Identify which cell holds the provided text, then report its [x, y] central coordinate. 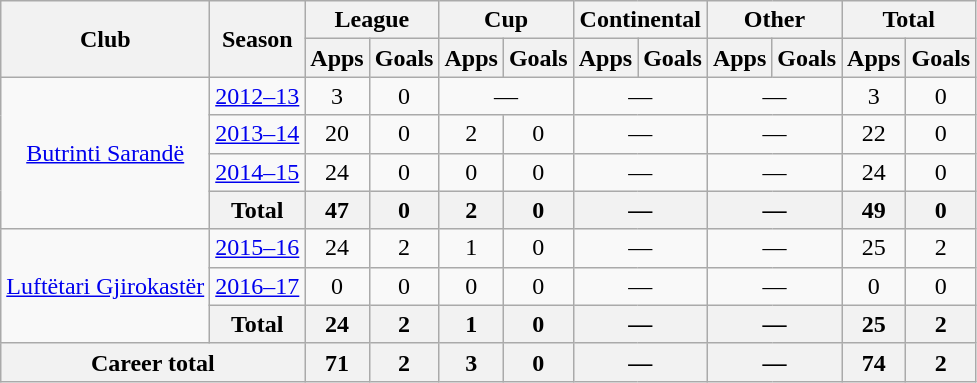
71 [337, 362]
2014–15 [258, 172]
Continental [640, 20]
22 [874, 134]
Season [258, 39]
74 [874, 362]
2013–14 [258, 134]
20 [337, 134]
2016–17 [258, 286]
Cup [506, 20]
2012–13 [258, 96]
Butrinti Sarandë [106, 153]
Club [106, 39]
49 [874, 210]
Other [774, 20]
League [372, 20]
47 [337, 210]
Career total [153, 362]
2015–16 [258, 248]
Luftëtari Gjirokastër [106, 286]
